Return the [X, Y] coordinate for the center point of the cell that contains the specified text.  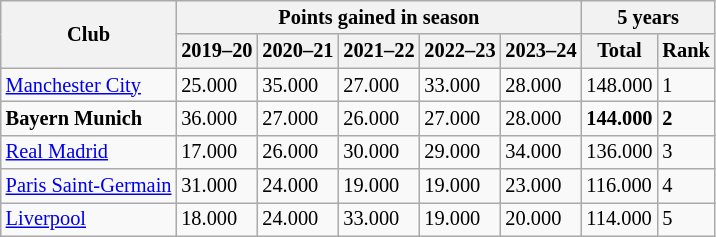
31.000 [216, 186]
136.000 [619, 152]
Paris Saint-Germain [89, 186]
Bayern Munich [89, 118]
2021–22 [378, 51]
Real Madrid [89, 152]
2022–23 [460, 51]
36.000 [216, 118]
3 [686, 152]
2020–21 [298, 51]
20.000 [540, 219]
114.000 [619, 219]
23.000 [540, 186]
Points gained in season [378, 17]
17.000 [216, 152]
2023–24 [540, 51]
116.000 [619, 186]
2019–20 [216, 51]
29.000 [460, 152]
Club [89, 34]
18.000 [216, 219]
Manchester City [89, 85]
5 years [648, 17]
30.000 [378, 152]
Liverpool [89, 219]
25.000 [216, 85]
1 [686, 85]
5 [686, 219]
Total [619, 51]
35.000 [298, 85]
4 [686, 186]
34.000 [540, 152]
2 [686, 118]
Rank [686, 51]
148.000 [619, 85]
144.000 [619, 118]
